Scan for the cell matching the given text and deliver its [X, Y] coordinate at center. 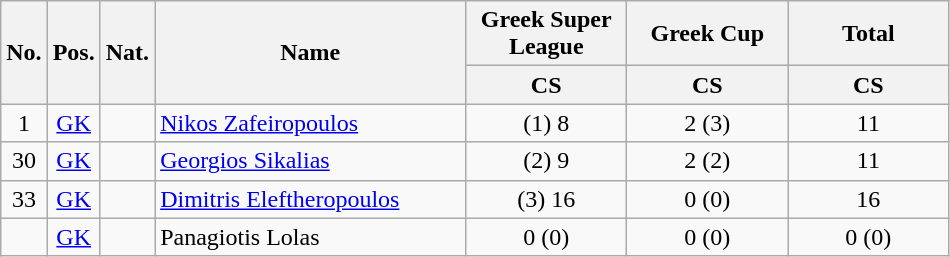
1 [24, 123]
No. [24, 52]
33 [24, 199]
Nikos Zafeiropoulos [310, 123]
30 [24, 161]
16 [868, 199]
2 (2) [708, 161]
Greek Super League [546, 34]
Pos. [74, 52]
Total [868, 34]
(1) 8 [546, 123]
Nat. [127, 52]
(3) 16 [546, 199]
Georgios Sikalias [310, 161]
Name [310, 52]
(2) 9 [546, 161]
Dimitris Eleftheropoulos [310, 199]
Panagiotis Lolas [310, 237]
Greek Cup [708, 34]
2 (3) [708, 123]
